Locate the cell with the specified text and output its (X, Y) center coordinate. 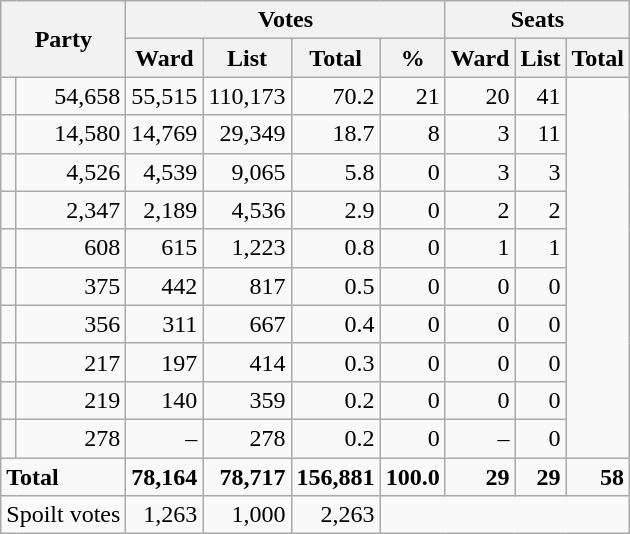
14,769 (164, 134)
0.4 (336, 324)
0.5 (336, 286)
615 (164, 248)
Seats (537, 20)
5.8 (336, 172)
78,717 (247, 477)
217 (70, 362)
11 (540, 134)
359 (247, 400)
54,658 (70, 96)
1,000 (247, 515)
197 (164, 362)
29,349 (247, 134)
110,173 (247, 96)
414 (247, 362)
8 (412, 134)
667 (247, 324)
55,515 (164, 96)
2,263 (336, 515)
41 (540, 96)
4,526 (70, 172)
1,223 (247, 248)
Votes (286, 20)
156,881 (336, 477)
78,164 (164, 477)
608 (70, 248)
1,263 (164, 515)
Spoilt votes (64, 515)
2,347 (70, 210)
70.2 (336, 96)
14,580 (70, 134)
356 (70, 324)
4,539 (164, 172)
2.9 (336, 210)
442 (164, 286)
375 (70, 286)
9,065 (247, 172)
0.8 (336, 248)
100.0 (412, 477)
0.3 (336, 362)
2,189 (164, 210)
18.7 (336, 134)
20 (480, 96)
311 (164, 324)
58 (598, 477)
% (412, 58)
219 (70, 400)
Party (64, 39)
140 (164, 400)
4,536 (247, 210)
817 (247, 286)
21 (412, 96)
